Return the (X, Y) coordinate for the center point of the cell that contains the specified text.  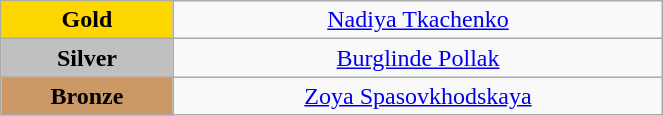
Burglinde Pollak (418, 58)
Zoya Spasovkhodskaya (418, 96)
Gold (87, 20)
Nadiya Tkachenko (418, 20)
Silver (87, 58)
Bronze (87, 96)
